From the cell containing the given text, extract its center point as [X, Y] coordinate. 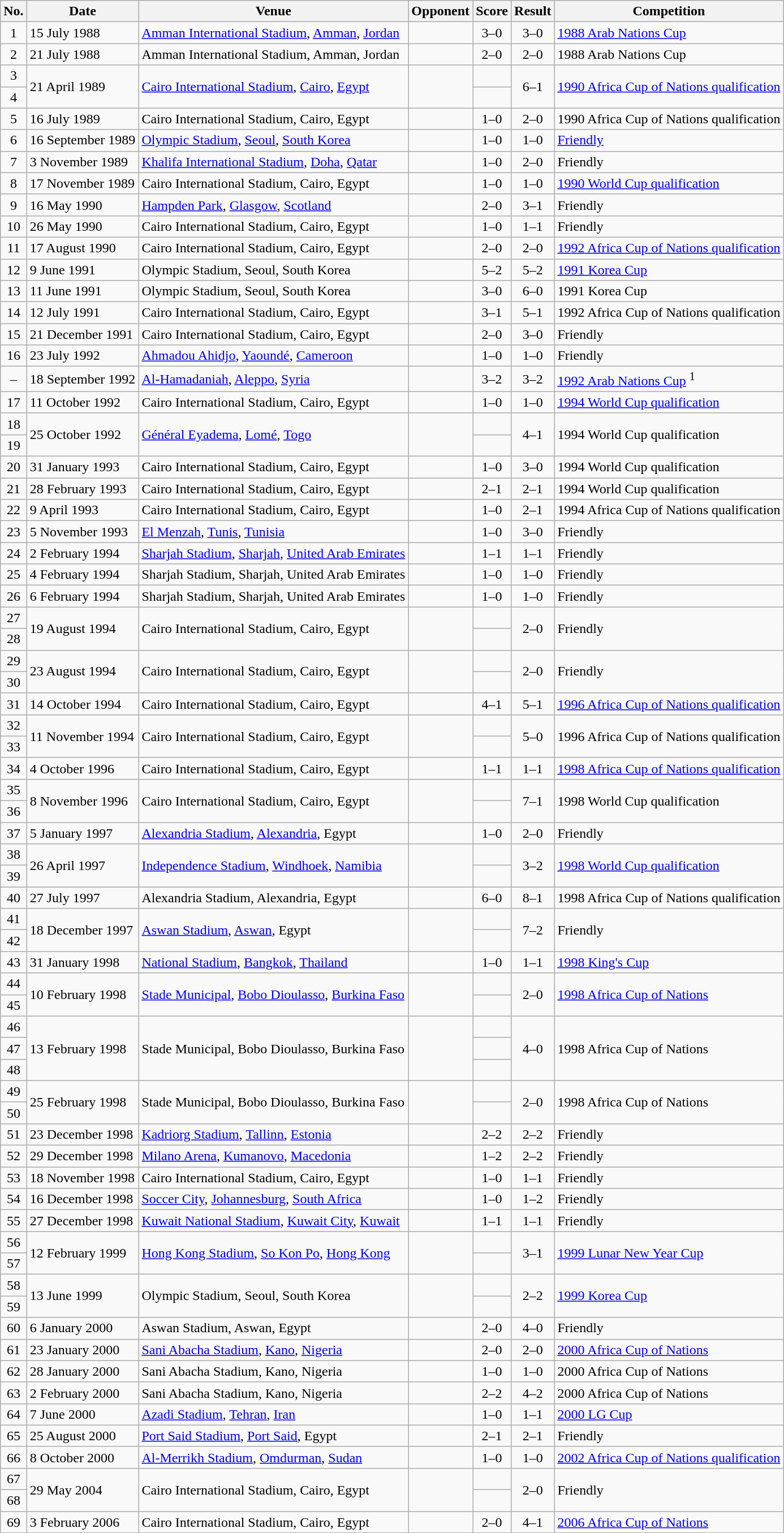
14 [14, 313]
Port Said Stadium, Port Said, Egypt [274, 1436]
18 November 1998 [83, 1178]
Al-Merrikh Stadium, Omdurman, Sudan [274, 1457]
16 [14, 356]
Independence Stadium, Windhoek, Namibia [274, 865]
12 [14, 270]
39 [14, 876]
23 January 2000 [83, 1350]
6 February 1994 [83, 596]
13 February 1998 [83, 1048]
58 [14, 1285]
4 [14, 97]
8 [14, 183]
Milano Arena, Kumanovo, Macedonia [274, 1156]
12 February 1999 [83, 1253]
2 [14, 54]
36 [14, 812]
43 [14, 962]
2 February 2000 [83, 1393]
Ahmadou Ahidjo, Yaoundé, Cameroon [274, 356]
28 January 2000 [83, 1371]
11 [14, 248]
4–2 [533, 1393]
25 February 1998 [83, 1102]
26 April 1997 [83, 865]
21 July 1988 [83, 54]
16 September 1989 [83, 140]
11 June 1991 [83, 291]
23 July 1992 [83, 356]
56 [14, 1242]
– [14, 379]
4 October 1996 [83, 768]
37 [14, 833]
48 [14, 1070]
45 [14, 1005]
13 [14, 291]
60 [14, 1328]
26 May 1990 [83, 226]
44 [14, 984]
1999 Korea Cup [669, 1296]
Venue [274, 11]
21 April 1989 [83, 87]
17 [14, 402]
46 [14, 1027]
10 [14, 226]
24 [14, 553]
8 November 1996 [83, 800]
6 January 2000 [83, 1328]
2006 Africa Cup of Nations [669, 1522]
59 [14, 1307]
1998 King's Cup [669, 962]
3 [14, 76]
47 [14, 1048]
8 October 2000 [83, 1457]
66 [14, 1457]
18 September 1992 [83, 379]
34 [14, 768]
1994 Africa Cup of Nations qualification [669, 510]
16 December 1998 [83, 1199]
Result [533, 11]
31 [14, 704]
4 February 1994 [83, 575]
9 April 1993 [83, 510]
9 June 1991 [83, 270]
53 [14, 1178]
15 July 1988 [83, 33]
11 October 1992 [83, 402]
32 [14, 725]
23 August 1994 [83, 671]
68 [14, 1501]
13 June 1999 [83, 1296]
El Menzah, Tunis, Tunisia [274, 532]
10 February 1998 [83, 994]
7–1 [533, 800]
18 [14, 424]
7–2 [533, 930]
33 [14, 747]
27 December 1998 [83, 1221]
16 July 1989 [83, 119]
28 February 1993 [83, 489]
54 [14, 1199]
61 [14, 1350]
Kadriorg Stadium, Tallinn, Estonia [274, 1134]
7 [14, 162]
National Stadium, Bangkok, Thailand [274, 962]
Date [83, 11]
28 [14, 639]
2 February 1994 [83, 553]
Score [492, 11]
14 October 1994 [83, 704]
21 December 1991 [83, 334]
2000 LG Cup [669, 1414]
5 January 1997 [83, 833]
6 [14, 140]
21 [14, 489]
25 August 2000 [83, 1436]
5 [14, 119]
29 December 1998 [83, 1156]
23 [14, 532]
11 November 1994 [83, 736]
31 January 1993 [83, 467]
Opponent [441, 11]
55 [14, 1221]
31 January 1998 [83, 962]
Hong Kong Stadium, So Kon Po, Hong Kong [274, 1253]
8–1 [533, 898]
64 [14, 1414]
29 [14, 661]
17 November 1989 [83, 183]
18 December 1997 [83, 930]
27 [14, 618]
42 [14, 941]
Azadi Stadium, Tehran, Iran [274, 1414]
20 [14, 467]
27 July 1997 [83, 898]
1992 Arab Nations Cup 1 [669, 379]
15 [14, 334]
1990 World Cup qualification [669, 183]
17 August 1990 [83, 248]
40 [14, 898]
50 [14, 1113]
65 [14, 1436]
12 July 1991 [83, 313]
25 October 1992 [83, 434]
29 May 2004 [83, 1489]
63 [14, 1393]
23 December 1998 [83, 1134]
Al-Hamadaniah, Aleppo, Syria [274, 379]
30 [14, 682]
57 [14, 1264]
26 [14, 596]
No. [14, 11]
16 May 1990 [83, 205]
51 [14, 1134]
5–0 [533, 736]
67 [14, 1479]
Général Eyadema, Lomé, Togo [274, 434]
6–1 [533, 87]
1999 Lunar New Year Cup [669, 1253]
9 [14, 205]
69 [14, 1522]
35 [14, 790]
38 [14, 855]
7 June 2000 [83, 1414]
25 [14, 575]
Hampden Park, Glasgow, Scotland [274, 205]
49 [14, 1091]
Kuwait National Stadium, Kuwait City, Kuwait [274, 1221]
52 [14, 1156]
62 [14, 1371]
22 [14, 510]
2002 Africa Cup of Nations qualification [669, 1457]
41 [14, 919]
5 November 1993 [83, 532]
Khalifa International Stadium, Doha, Qatar [274, 162]
3 November 1989 [83, 162]
19 August 1994 [83, 628]
19 [14, 445]
Competition [669, 11]
1 [14, 33]
3 February 2006 [83, 1522]
Soccer City, Johannesburg, South Africa [274, 1199]
